Find where the given text appears and provide that cell's center as [X, Y] coordinate. 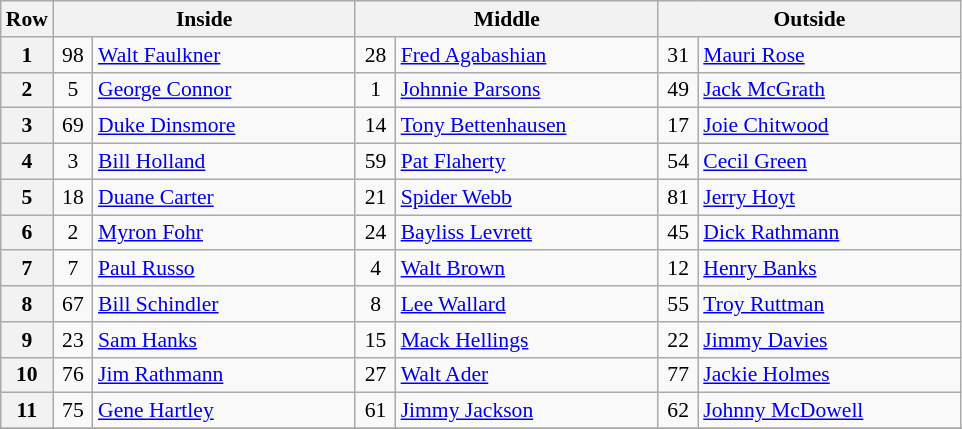
22 [678, 340]
Mack Hellings [527, 340]
Gene Hartley [224, 411]
Johnny McDowell [829, 411]
61 [375, 411]
12 [678, 269]
Bill Holland [224, 162]
23 [73, 340]
9 [27, 340]
98 [73, 55]
62 [678, 411]
Tony Bettenhausen [527, 126]
Fred Agabashian [527, 55]
Inside [204, 19]
Jack McGrath [829, 90]
Johnnie Parsons [527, 90]
Henry Banks [829, 269]
14 [375, 126]
Spider Webb [527, 197]
Myron Fohr [224, 233]
Jimmy Davies [829, 340]
Duke Dinsmore [224, 126]
Middle [506, 19]
76 [73, 375]
15 [375, 340]
45 [678, 233]
Outside [810, 19]
27 [375, 375]
Jimmy Jackson [527, 411]
18 [73, 197]
Walt Ader [527, 375]
Walt Faulkner [224, 55]
11 [27, 411]
Pat Flaherty [527, 162]
75 [73, 411]
Duane Carter [224, 197]
Cecil Green [829, 162]
28 [375, 55]
69 [73, 126]
Mauri Rose [829, 55]
Sam Hanks [224, 340]
49 [678, 90]
George Connor [224, 90]
24 [375, 233]
Jerry Hoyt [829, 197]
Jackie Holmes [829, 375]
Bill Schindler [224, 304]
77 [678, 375]
31 [678, 55]
Jim Rathmann [224, 375]
54 [678, 162]
10 [27, 375]
Troy Ruttman [829, 304]
Bayliss Levrett [527, 233]
59 [375, 162]
55 [678, 304]
17 [678, 126]
81 [678, 197]
6 [27, 233]
Walt Brown [527, 269]
Lee Wallard [527, 304]
Joie Chitwood [829, 126]
21 [375, 197]
67 [73, 304]
Paul Russo [224, 269]
Dick Rathmann [829, 233]
Row [27, 19]
